Detect which cell encompasses the target text, then output its (x, y) center coordinate. 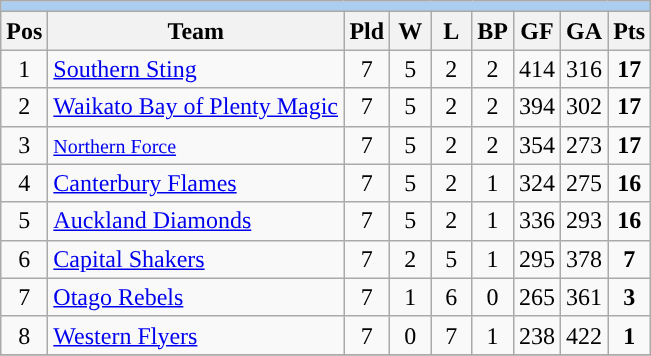
BP (493, 31)
Otago Rebels (196, 297)
Southern Sting (196, 69)
Team (196, 31)
361 (584, 297)
336 (536, 221)
Waikato Bay of Plenty Magic (196, 107)
8 (24, 335)
W (410, 31)
378 (584, 259)
Northern Force (196, 145)
4 (24, 183)
Pld (367, 31)
Capital Shakers (196, 259)
Pts (630, 31)
273 (584, 145)
GA (584, 31)
422 (584, 335)
302 (584, 107)
293 (584, 221)
295 (536, 259)
394 (536, 107)
354 (536, 145)
316 (584, 69)
Canterbury Flames (196, 183)
Auckland Diamonds (196, 221)
Western Flyers (196, 335)
265 (536, 297)
238 (536, 335)
GF (536, 31)
275 (584, 183)
414 (536, 69)
L (452, 31)
Pos (24, 31)
324 (536, 183)
